Extract the (X, Y) coordinate from the center of the cell holding the provided text.  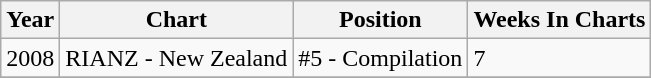
#5 - Compilation (380, 58)
Year (30, 20)
RIANZ - New Zealand (176, 58)
7 (560, 58)
Chart (176, 20)
Weeks In Charts (560, 20)
2008 (30, 58)
Position (380, 20)
